Return [X, Y] of the center of cell containing provided text 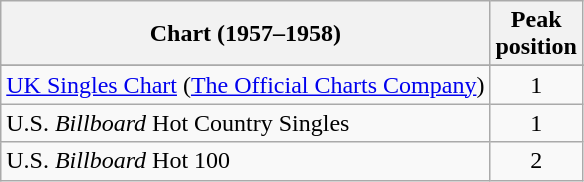
UK Singles Chart (The Official Charts Company) [246, 85]
2 [536, 161]
U.S. Billboard Hot 100 [246, 161]
Peakposition [536, 34]
U.S. Billboard Hot Country Singles [246, 123]
Chart (1957–1958) [246, 34]
